Find where the given text appears and provide that cell's center as (x, y) coordinate. 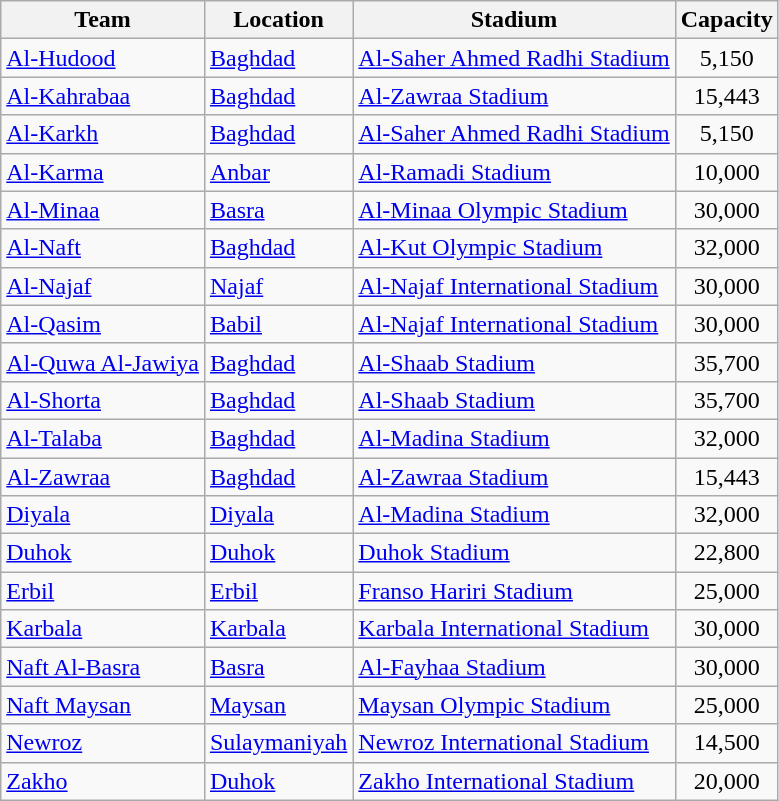
Franso Hariri Stadium (514, 591)
Naft Al-Basra (103, 667)
Al-Hudood (103, 58)
Al-Minaa Olympic Stadium (514, 210)
Zakho International Stadium (514, 781)
14,500 (726, 743)
Karbala International Stadium (514, 629)
20,000 (726, 781)
Al-Fayhaa Stadium (514, 667)
Team (103, 20)
Al-Ramadi Stadium (514, 172)
Al-Quwa Al-Jawiya (103, 362)
Maysan Olympic Stadium (514, 705)
Zakho (103, 781)
Al-Kut Olympic Stadium (514, 248)
Al-Najaf (103, 286)
Al-Karma (103, 172)
Location (278, 20)
Stadium (514, 20)
22,800 (726, 553)
Al-Qasim (103, 324)
Babil (278, 324)
Anbar (278, 172)
Najaf (278, 286)
Al-Shorta (103, 400)
Capacity (726, 20)
10,000 (726, 172)
Al-Zawraa (103, 477)
Al-Minaa (103, 210)
Al-Naft (103, 248)
Newroz (103, 743)
Maysan (278, 705)
Al-Kahrabaa (103, 96)
Duhok Stadium (514, 553)
Newroz International Stadium (514, 743)
Al-Karkh (103, 134)
Sulaymaniyah (278, 743)
Naft Maysan (103, 705)
Al-Talaba (103, 438)
